Identify which cell holds the provided text, then report its [X, Y] central coordinate. 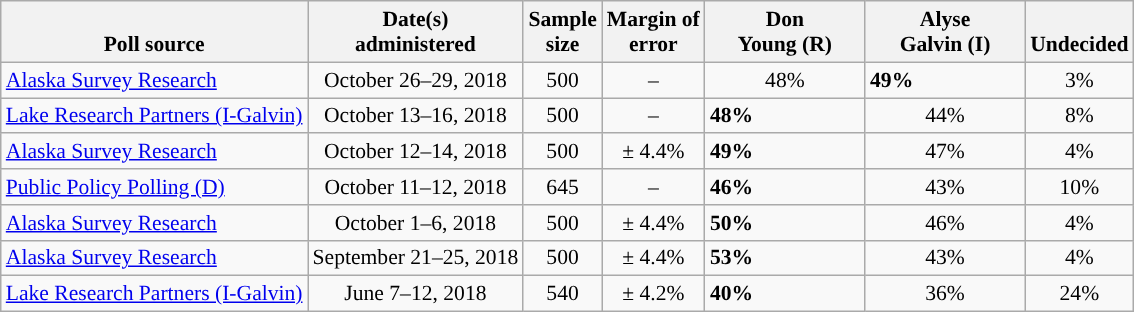
October 1–6, 2018 [416, 223]
44% [945, 116]
October 13–16, 2018 [416, 116]
36% [945, 294]
3% [1079, 80]
October 12–14, 2018 [416, 152]
September 21–25, 2018 [416, 258]
8% [1079, 116]
24% [1079, 294]
50% [785, 223]
October 26–29, 2018 [416, 80]
June 7–12, 2018 [416, 294]
Undecided [1079, 32]
Date(s)administered [416, 32]
Public Policy Polling (D) [154, 187]
40% [785, 294]
October 11–12, 2018 [416, 187]
645 [562, 187]
10% [1079, 187]
AlyseGalvin (I) [945, 32]
Samplesize [562, 32]
± 4.2% [654, 294]
Margin oferror [654, 32]
53% [785, 258]
47% [945, 152]
Poll source [154, 32]
DonYoung (R) [785, 32]
540 [562, 294]
